Extract the (X, Y) coordinate from the center of the cell holding the provided text.  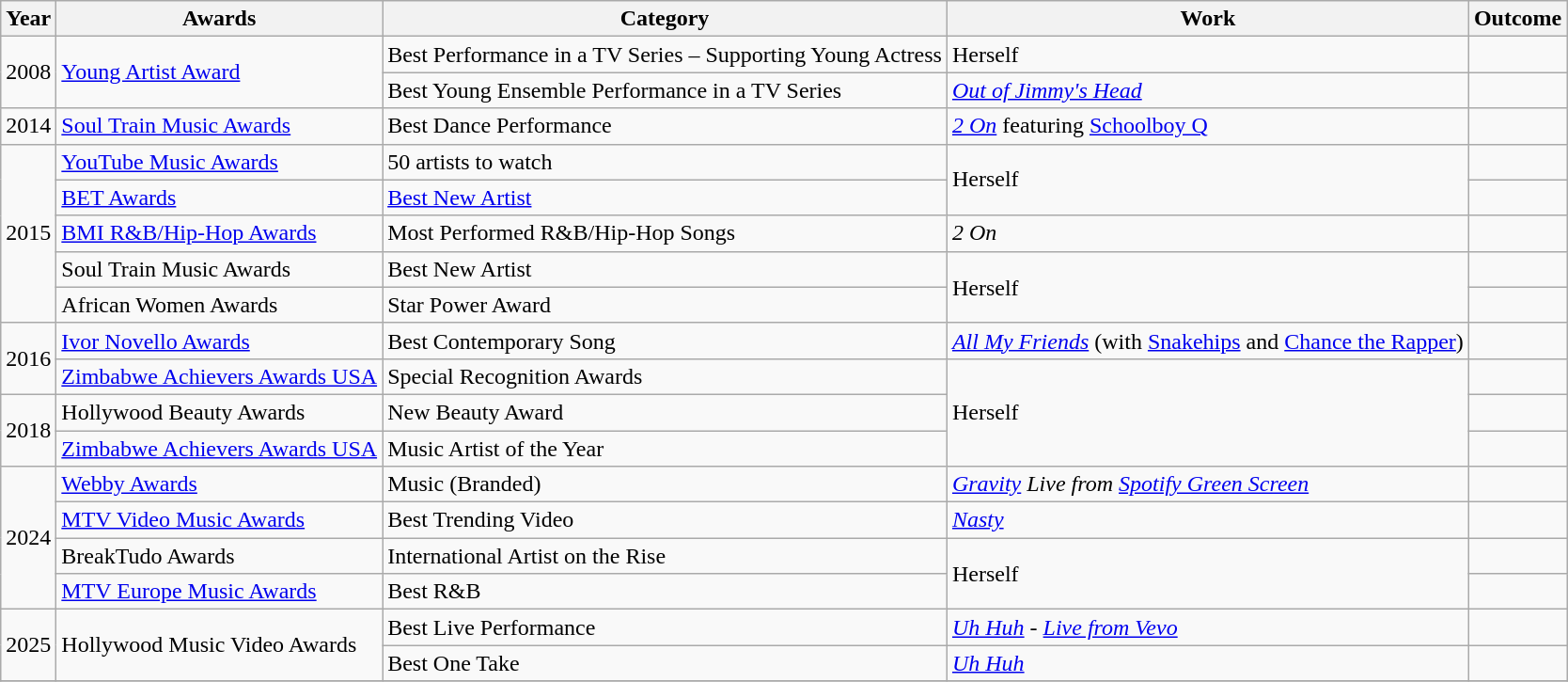
Best Performance in a TV Series – Supporting Young Actress (666, 55)
Star Power Award (666, 305)
Music Artist of the Year (666, 449)
MTV Video Music Awards (220, 520)
Category (666, 19)
Out of Jimmy's Head (1207, 90)
2024 (28, 538)
2014 (28, 126)
2008 (28, 72)
2025 (28, 645)
Best One Take (666, 663)
All My Friends (with Snakehips and Chance the Rapper) (1207, 341)
BreakTudo Awards (220, 556)
Best Contemporary Song (666, 341)
2 On featuring Schoolboy Q (1207, 126)
Music (Branded) (666, 484)
Webby Awards (220, 484)
Uh Huh - Live from Vevo (1207, 627)
Special Recognition Awards (666, 376)
Gravity Live from Spotify Green Screen (1207, 484)
New Beauty Award (666, 412)
Best Trending Video (666, 520)
Awards (220, 19)
2016 (28, 358)
Outcome (1517, 19)
Best R&B (666, 592)
Uh Huh (1207, 663)
Best Dance Performance (666, 126)
MTV Europe Music Awards (220, 592)
Nasty (1207, 520)
Ivor Novello Awards (220, 341)
BMI R&B/Hip-Hop Awards (220, 233)
2015 (28, 233)
Hollywood Music Video Awards (220, 645)
2 On (1207, 233)
International Artist on the Rise (666, 556)
YouTube Music Awards (220, 162)
Best Live Performance (666, 627)
Work (1207, 19)
Best Young Ensemble Performance in a TV Series (666, 90)
Hollywood Beauty Awards (220, 412)
Most Performed R&B/Hip-Hop Songs (666, 233)
50 artists to watch (666, 162)
BET Awards (220, 198)
African Women Awards (220, 305)
Young Artist Award (220, 72)
2018 (28, 430)
Year (28, 19)
